Find where the given text appears and provide that cell's center as (X, Y) coordinate. 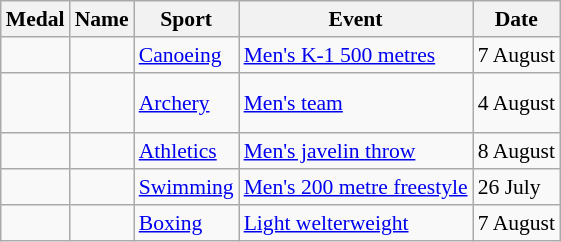
26 July (516, 187)
Boxing (186, 223)
Archery (186, 102)
Swimming (186, 187)
Medal (36, 19)
Athletics (186, 152)
Men's javelin throw (356, 152)
Event (356, 19)
Date (516, 19)
Light welterweight (356, 223)
4 August (516, 102)
8 August (516, 152)
Men's K-1 500 metres (356, 55)
Men's 200 metre freestyle (356, 187)
Men's team (356, 102)
Canoeing (186, 55)
Sport (186, 19)
Name (102, 19)
